Pinpoint the cell where the given text exists, returning its [x, y] midpoint coordinate. 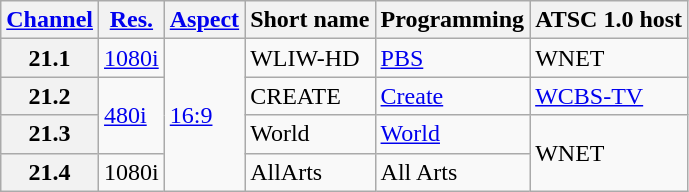
Aspect [204, 20]
WLIW-HD [310, 58]
Programming [452, 20]
Short name [310, 20]
Create [452, 96]
Res. [132, 20]
PBS [452, 58]
21.1 [50, 58]
Channel [50, 20]
480i [132, 115]
ATSC 1.0 host [609, 20]
WCBS-TV [609, 96]
21.2 [50, 96]
16:9 [204, 115]
AllArts [310, 172]
21.3 [50, 134]
All Arts [452, 172]
CREATE [310, 96]
21.4 [50, 172]
